Scan for the cell matching the given text and deliver its [x, y] coordinate at center. 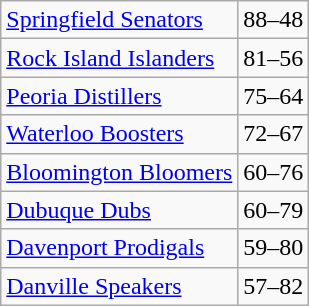
72–67 [274, 134]
60–79 [274, 210]
59–80 [274, 248]
60–76 [274, 172]
Rock Island Islanders [120, 58]
88–48 [274, 20]
Peoria Distillers [120, 96]
Waterloo Boosters [120, 134]
Springfield Senators [120, 20]
57–82 [274, 286]
Dubuque Dubs [120, 210]
81–56 [274, 58]
75–64 [274, 96]
Bloomington Bloomers [120, 172]
Danville Speakers [120, 286]
Davenport Prodigals [120, 248]
